Scan for the cell matching the given text and deliver its [X, Y] coordinate at center. 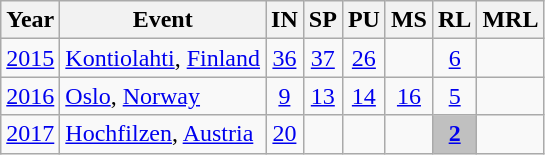
14 [364, 96]
5 [454, 96]
9 [285, 96]
13 [322, 96]
37 [322, 58]
PU [364, 20]
2 [454, 134]
2017 [30, 134]
SP [322, 20]
Year [30, 20]
16 [408, 96]
Oslo, Norway [163, 96]
Kontiolahti, Finland [163, 58]
Event [163, 20]
2016 [30, 96]
Hochfilzen, Austria [163, 134]
IN [285, 20]
MS [408, 20]
MRL [510, 20]
RL [454, 20]
26 [364, 58]
20 [285, 134]
6 [454, 58]
2015 [30, 58]
36 [285, 58]
